Scan for the cell matching the given text and deliver its [X, Y] coordinate at center. 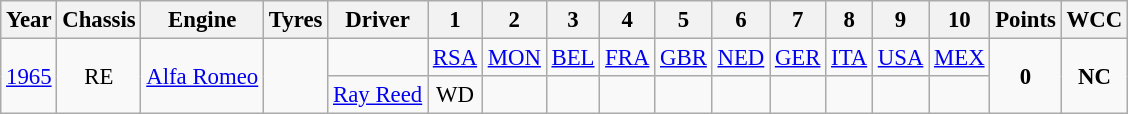
10 [960, 20]
RSA [456, 58]
WD [456, 95]
Points [1026, 20]
NED [740, 58]
ITA [850, 58]
USA [900, 58]
MEX [960, 58]
Alfa Romeo [202, 76]
3 [573, 20]
1965 [29, 76]
Chassis [99, 20]
8 [850, 20]
1 [456, 20]
2 [514, 20]
GBR [684, 58]
6 [740, 20]
GER [798, 58]
9 [900, 20]
7 [798, 20]
0 [1026, 76]
Tyres [296, 20]
Ray Reed [378, 95]
5 [684, 20]
FRA [628, 58]
BEL [573, 58]
RE [99, 76]
Driver [378, 20]
NC [1094, 76]
MON [514, 58]
Engine [202, 20]
4 [628, 20]
Year [29, 20]
WCC [1094, 20]
